Return [X, Y] of the center of cell containing provided text 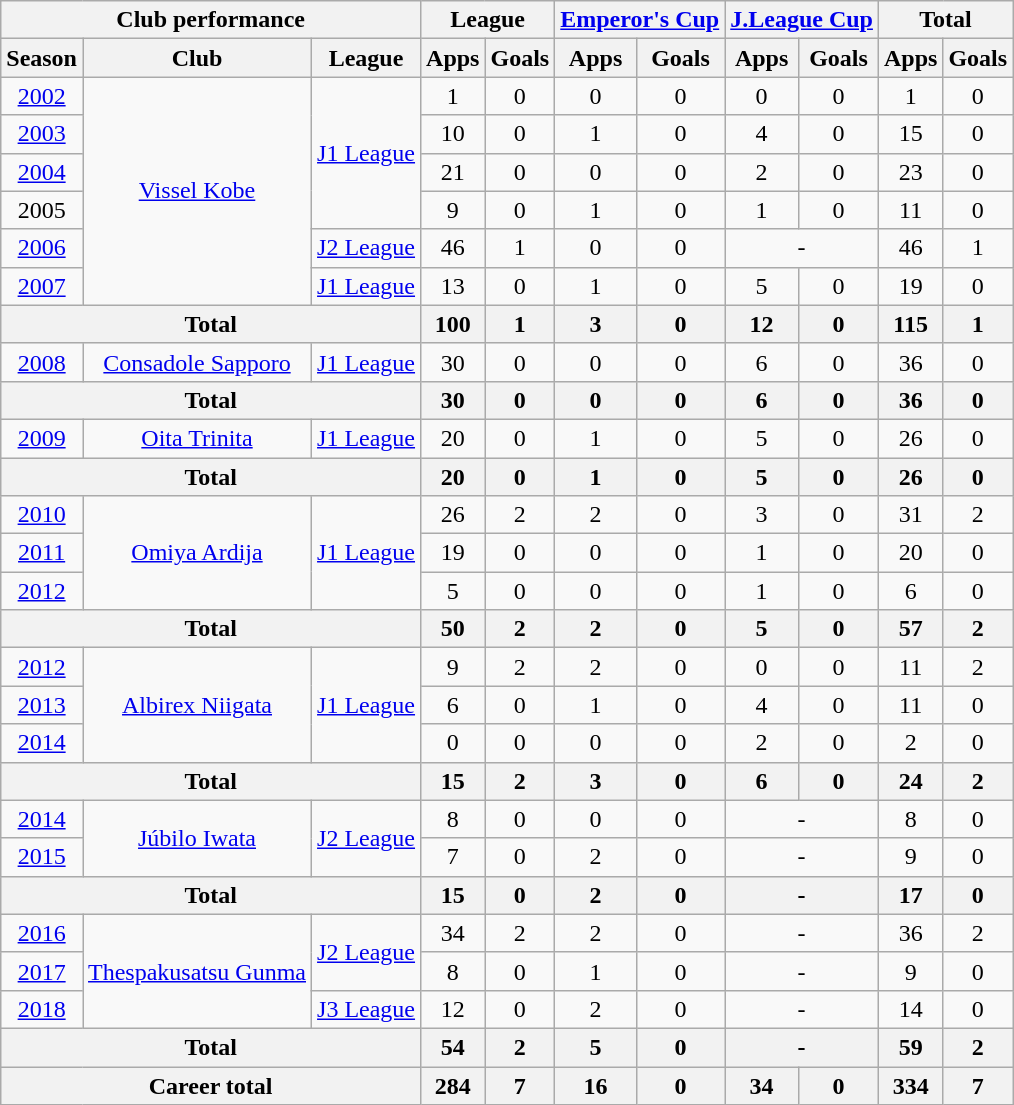
J3 League [366, 1009]
31 [910, 515]
Oita Trinita [196, 438]
17 [910, 895]
59 [910, 1047]
Vissel Kobe [196, 191]
Júbilo Iwata [196, 838]
2011 [42, 553]
50 [453, 629]
24 [910, 781]
284 [453, 1085]
Career total [211, 1085]
100 [453, 324]
57 [910, 629]
2003 [42, 134]
2017 [42, 971]
2008 [42, 362]
14 [910, 1009]
Thespakusatsu Gunma [196, 971]
2015 [42, 857]
115 [910, 324]
2002 [42, 96]
2007 [42, 286]
2004 [42, 172]
13 [453, 286]
2016 [42, 933]
Club [196, 58]
Club performance [211, 20]
54 [453, 1047]
2013 [42, 705]
2009 [42, 438]
2018 [42, 1009]
21 [453, 172]
334 [910, 1085]
Season [42, 58]
2005 [42, 210]
J.League Cup [802, 20]
Omiya Ardija [196, 553]
Consadole Sapporo [196, 362]
Albirex Niigata [196, 705]
10 [453, 134]
23 [910, 172]
16 [596, 1085]
Emperor's Cup [640, 20]
2010 [42, 515]
2006 [42, 248]
